Return [x, y] of the center of cell containing provided text 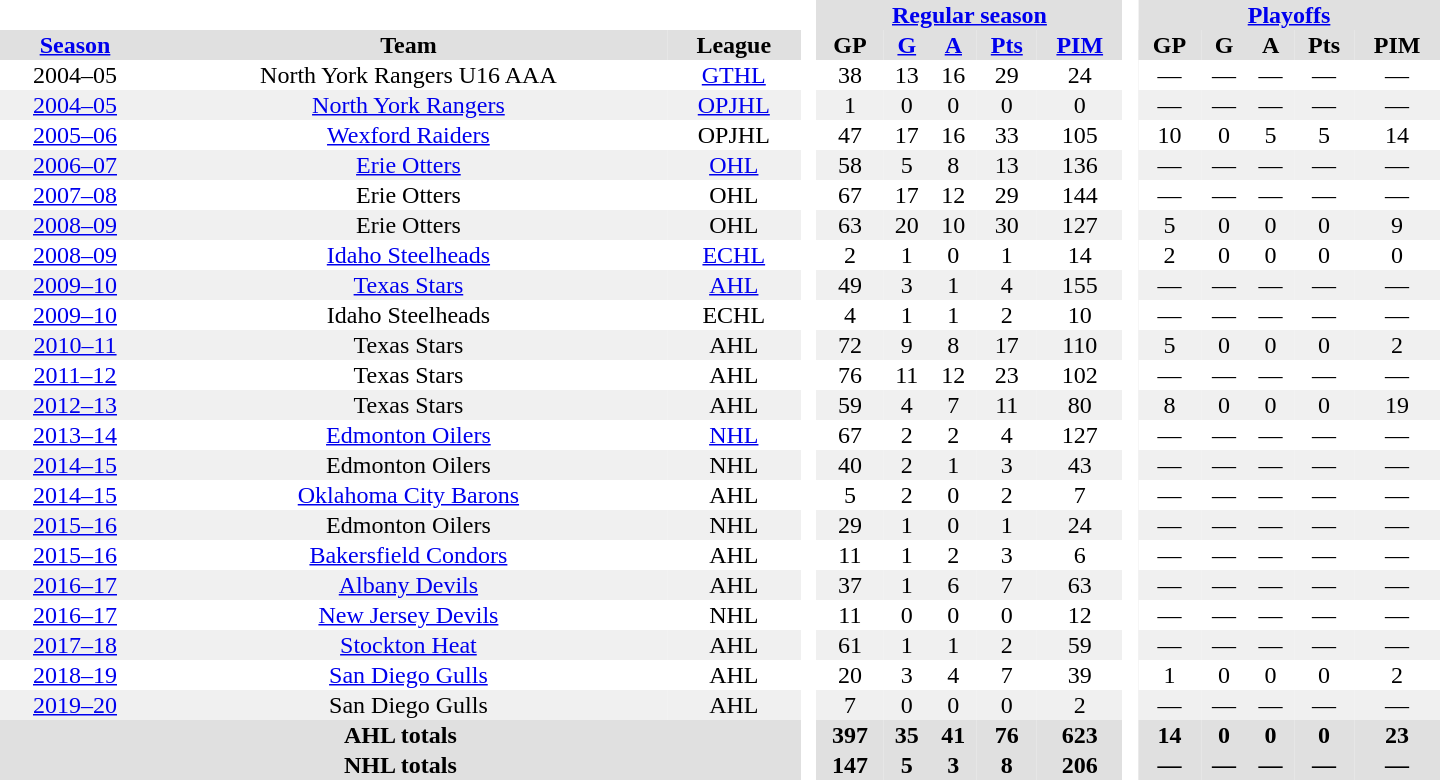
2013–14 [75, 435]
110 [1080, 345]
New Jersey Devils [408, 615]
19 [1397, 405]
2012–13 [75, 405]
Wexford Raiders [408, 135]
Bakersfield Condors [408, 555]
72 [850, 345]
Stockton Heat [408, 645]
30 [1007, 225]
105 [1080, 135]
40 [850, 465]
35 [908, 735]
2006–07 [75, 165]
Team [408, 45]
2019–20 [75, 705]
2007–08 [75, 195]
49 [850, 285]
37 [850, 585]
41 [954, 735]
102 [1080, 375]
147 [850, 765]
Regular season [969, 15]
2010–11 [75, 345]
AHL totals [400, 735]
North York Rangers U16 AAA [408, 75]
39 [1080, 675]
47 [850, 135]
38 [850, 75]
NHL totals [400, 765]
2011–12 [75, 375]
Playoffs [1289, 15]
155 [1080, 285]
144 [1080, 195]
61 [850, 645]
80 [1080, 405]
Albany Devils [408, 585]
397 [850, 735]
Oklahoma City Barons [408, 495]
2018–19 [75, 675]
43 [1080, 465]
League [734, 45]
206 [1080, 765]
2017–18 [75, 645]
Season [75, 45]
623 [1080, 735]
2005–06 [75, 135]
58 [850, 165]
North York Rangers [408, 105]
33 [1007, 135]
GTHL [734, 75]
136 [1080, 165]
